Return the (x, y) coordinate for the center point of the cell that contains the specified text.  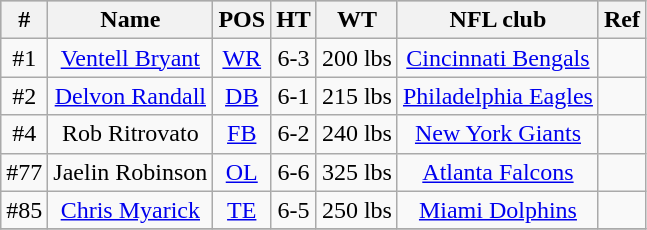
Ref (622, 20)
#4 (24, 134)
6-1 (294, 96)
#1 (24, 58)
Name (130, 20)
250 lbs (356, 210)
POS (242, 20)
Jaelin Robinson (130, 172)
OL (242, 172)
6-6 (294, 172)
TE (242, 210)
New York Giants (498, 134)
#85 (24, 210)
Miami Dolphins (498, 210)
Cincinnati Bengals (498, 58)
Rob Ritrovato (130, 134)
HT (294, 20)
Ventell Bryant (130, 58)
#77 (24, 172)
6-3 (294, 58)
325 lbs (356, 172)
FB (242, 134)
# (24, 20)
#2 (24, 96)
Chris Myarick (130, 210)
NFL club (498, 20)
6-5 (294, 210)
240 lbs (356, 134)
6-2 (294, 134)
WR (242, 58)
DB (242, 96)
WT (356, 20)
215 lbs (356, 96)
200 lbs (356, 58)
Delvon Randall (130, 96)
Philadelphia Eagles (498, 96)
Atlanta Falcons (498, 172)
